Identify which cell holds the provided text, then report its [X, Y] central coordinate. 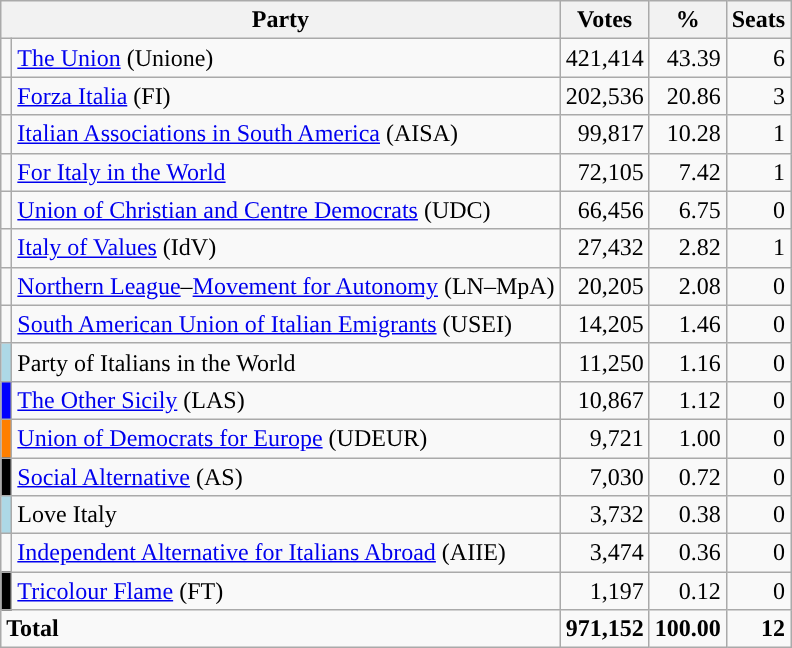
6.75 [688, 210]
Union of Democrats for Europe (UDEUR) [286, 438]
Forza Italia (FI) [286, 96]
2.82 [688, 248]
3,474 [604, 553]
6 [758, 58]
The Other Sicily (LAS) [286, 400]
Social Alternative (AS) [286, 477]
27,432 [604, 248]
1.00 [688, 438]
Votes [604, 20]
2.08 [688, 286]
Northern League–Movement for Autonomy (LN–MpA) [286, 286]
South American Union of Italian Emigrants (USEI) [286, 324]
421,414 [604, 58]
% [688, 20]
1.12 [688, 400]
Tricolour Flame (FT) [286, 591]
3 [758, 96]
0.38 [688, 515]
Party [280, 20]
Total [280, 629]
100.00 [688, 629]
Italian Associations in South America (AISA) [286, 134]
Independent Alternative for Italians Abroad (AIIE) [286, 553]
The Union (Unione) [286, 58]
14,205 [604, 324]
971,152 [604, 629]
Seats [758, 20]
202,536 [604, 96]
3,732 [604, 515]
43.39 [688, 58]
20.86 [688, 96]
11,250 [604, 362]
10,867 [604, 400]
72,105 [604, 172]
1.46 [688, 324]
99,817 [604, 134]
7,030 [604, 477]
1,197 [604, 591]
0.36 [688, 553]
1.16 [688, 362]
Italy of Values (IdV) [286, 248]
0.12 [688, 591]
20,205 [604, 286]
9,721 [604, 438]
For Italy in the World [286, 172]
Union of Christian and Centre Democrats (UDC) [286, 210]
12 [758, 629]
Party of Italians in the World [286, 362]
7.42 [688, 172]
66,456 [604, 210]
10.28 [688, 134]
Love Italy [286, 515]
0.72 [688, 477]
